Find where the given text appears and provide that cell's center as [x, y] coordinate. 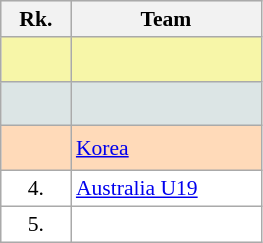
Rk. [36, 19]
5. [36, 224]
Australia U19 [166, 189]
Team [166, 19]
Korea [166, 148]
4. [36, 189]
